Output the [x, y] coordinate of the center of the cell containing the given text.  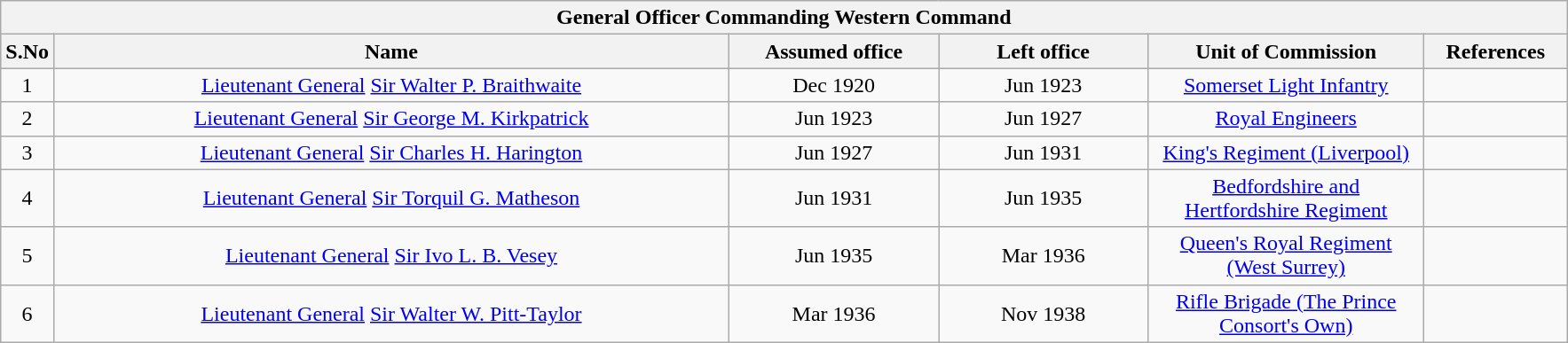
Unit of Commission [1287, 51]
6 [28, 314]
References [1496, 51]
S.No [28, 51]
Nov 1938 [1044, 314]
Lieutenant General Sir Walter P. Braithwaite [390, 85]
Lieutenant General Sir George M. Kirkpatrick [390, 119]
2 [28, 119]
1 [28, 85]
3 [28, 152]
5 [28, 255]
King's Regiment (Liverpool) [1287, 152]
Assumed office [834, 51]
Lieutenant General Sir Charles H. Harington [390, 152]
Bedfordshire and Hertfordshire Regiment [1287, 199]
Left office [1044, 51]
Rifle Brigade (The Prince Consort's Own) [1287, 314]
4 [28, 199]
Lieutenant General Sir Ivo L. B. Vesey [390, 255]
Lieutenant General Sir Walter W. Pitt-Taylor [390, 314]
General Officer Commanding Western Command [784, 18]
Royal Engineers [1287, 119]
Dec 1920 [834, 85]
Lieutenant General Sir Torquil G. Matheson [390, 199]
Somerset Light Infantry [1287, 85]
Queen's Royal Regiment (West Surrey) [1287, 255]
Name [390, 51]
